For the text-containing cell, return its midpoint in [x, y] coordinate format. 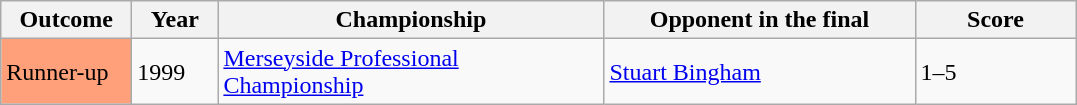
Year [175, 20]
Runner-up [66, 72]
Championship [411, 20]
Score [996, 20]
Stuart Bingham [760, 72]
1–5 [996, 72]
Opponent in the final [760, 20]
Outcome [66, 20]
1999 [175, 72]
Merseyside Professional Championship [411, 72]
